Pinpoint the cell where the given text exists, returning its [x, y] midpoint coordinate. 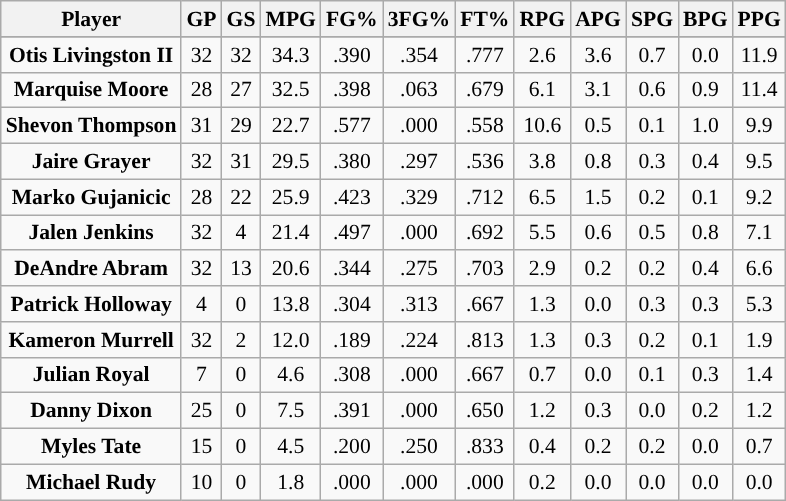
34.3 [290, 55]
PPG [760, 19]
32.5 [290, 90]
21.4 [290, 233]
SPG [652, 19]
Kameron Murrell [92, 340]
.297 [419, 162]
.313 [419, 304]
.833 [484, 447]
Shevon Thompson [92, 126]
.536 [484, 162]
27 [242, 90]
6.5 [542, 197]
.275 [419, 269]
25 [201, 411]
Otis Livingston II [92, 55]
22.7 [290, 126]
.189 [352, 340]
FG% [352, 19]
.380 [352, 162]
.398 [352, 90]
Danny Dixon [92, 411]
7.1 [760, 233]
25.9 [290, 197]
MPG [290, 19]
.423 [352, 197]
9.9 [760, 126]
13.8 [290, 304]
.692 [484, 233]
10.6 [542, 126]
11.4 [760, 90]
9.2 [760, 197]
RPG [542, 19]
3.1 [598, 90]
5.5 [542, 233]
.577 [352, 126]
APG [598, 19]
5.3 [760, 304]
13 [242, 269]
.703 [484, 269]
Michael Rudy [92, 482]
Marko Gujanicic [92, 197]
.308 [352, 375]
.063 [419, 90]
4.5 [290, 447]
.558 [484, 126]
6.1 [542, 90]
10 [201, 482]
20.6 [290, 269]
0.9 [706, 90]
.650 [484, 411]
Patrick Holloway [92, 304]
1.4 [760, 375]
.224 [419, 340]
12.0 [290, 340]
3.8 [542, 162]
7.5 [290, 411]
.304 [352, 304]
9.5 [760, 162]
.777 [484, 55]
.344 [352, 269]
Julian Royal [92, 375]
7 [201, 375]
BPG [706, 19]
Player [92, 19]
.813 [484, 340]
29.5 [290, 162]
1.5 [598, 197]
2.6 [542, 55]
FT% [484, 19]
.354 [419, 55]
3FG% [419, 19]
Jalen Jenkins [92, 233]
.390 [352, 55]
.250 [419, 447]
29 [242, 126]
1.8 [290, 482]
6.6 [760, 269]
2 [242, 340]
GS [242, 19]
22 [242, 197]
Marquise Moore [92, 90]
DeAndre Abram [92, 269]
.391 [352, 411]
.497 [352, 233]
.712 [484, 197]
1.9 [760, 340]
.329 [419, 197]
11.9 [760, 55]
2.9 [542, 269]
4.6 [290, 375]
1.0 [706, 126]
.679 [484, 90]
Myles Tate [92, 447]
GP [201, 19]
15 [201, 447]
.200 [352, 447]
Jaire Grayer [92, 162]
3.6 [598, 55]
